Return the (x, y) coordinate for the center point of the cell that contains the specified text.  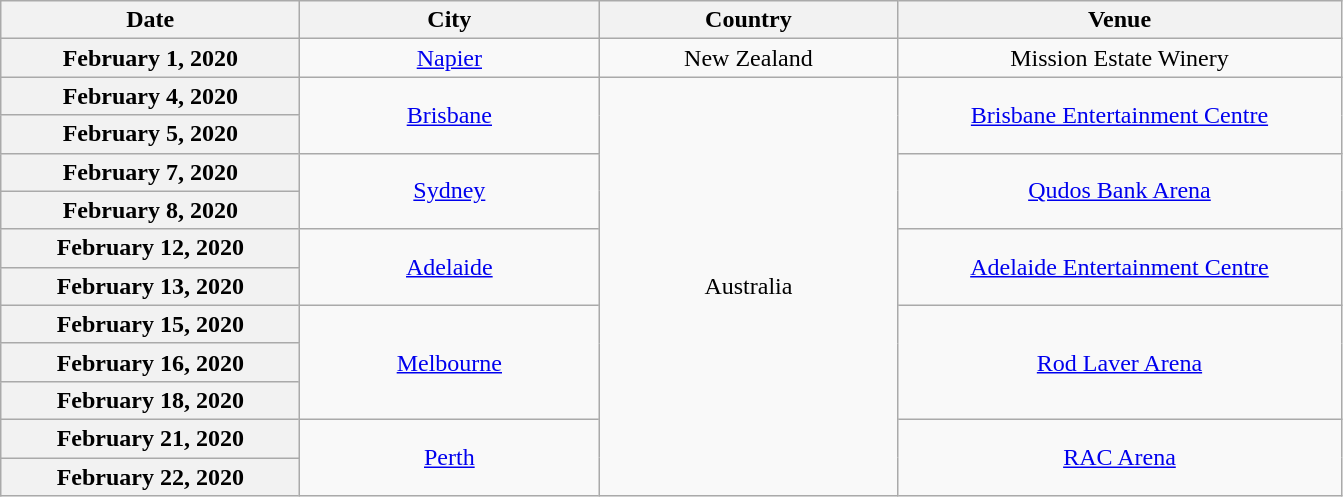
Rod Laver Arena (1120, 362)
Australia (748, 286)
Napier (450, 58)
February 18, 2020 (150, 400)
February 12, 2020 (150, 248)
Brisbane (450, 115)
February 7, 2020 (150, 172)
Country (748, 20)
Melbourne (450, 362)
Mission Estate Winery (1120, 58)
February 16, 2020 (150, 362)
Qudos Bank Arena (1120, 191)
New Zealand (748, 58)
Sydney (450, 191)
City (450, 20)
February 8, 2020 (150, 210)
February 15, 2020 (150, 324)
Brisbane Entertainment Centre (1120, 115)
Perth (450, 457)
RAC Arena (1120, 457)
Adelaide (450, 267)
February 22, 2020 (150, 477)
February 5, 2020 (150, 134)
February 4, 2020 (150, 96)
Adelaide Entertainment Centre (1120, 267)
February 13, 2020 (150, 286)
Venue (1120, 20)
February 21, 2020 (150, 438)
Date (150, 20)
February 1, 2020 (150, 58)
